Return the (x, y) coordinate for the center point of the cell that contains the specified text.  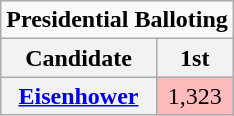
1st (194, 58)
1,323 (194, 96)
Presidential Balloting (118, 20)
Candidate (78, 58)
Eisenhower (78, 96)
